Extract the (X, Y) coordinate from the center of the cell holding the provided text.  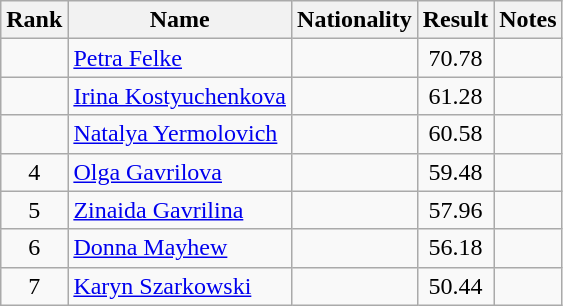
Karyn Szarkowski (180, 286)
Olga Gavrilova (180, 172)
4 (34, 172)
Rank (34, 20)
70.78 (455, 58)
Irina Kostyuchenkova (180, 96)
Donna Mayhew (180, 248)
Petra Felke (180, 58)
Natalya Yermolovich (180, 134)
6 (34, 248)
57.96 (455, 210)
Name (180, 20)
Nationality (355, 20)
5 (34, 210)
50.44 (455, 286)
Zinaida Gavrilina (180, 210)
Result (455, 20)
61.28 (455, 96)
Notes (528, 20)
59.48 (455, 172)
60.58 (455, 134)
7 (34, 286)
56.18 (455, 248)
